Capture the cell that displays the provided text and extract its [x, y] central coordinate. 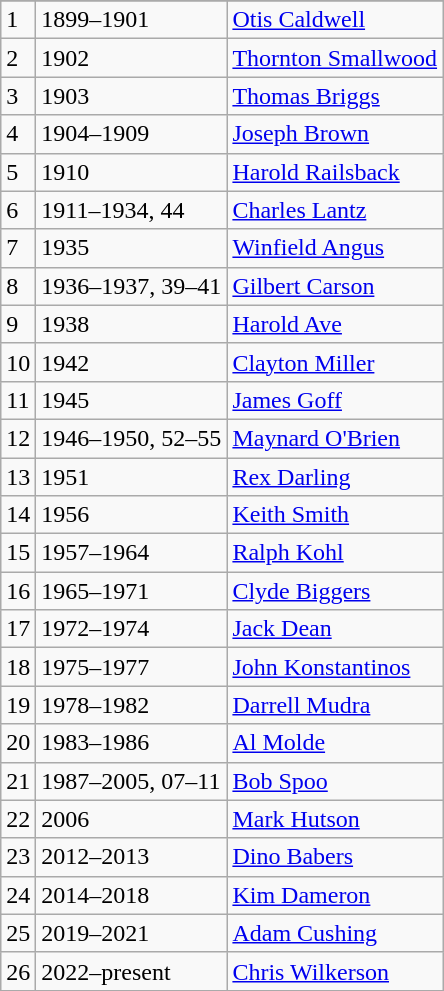
Clayton Miller [335, 362]
24 [18, 895]
21 [18, 781]
1936–1937, 39–41 [132, 286]
1972–1974 [132, 629]
1911–1934, 44 [132, 210]
1965–1971 [132, 591]
12 [18, 438]
1935 [132, 248]
1951 [132, 477]
1975–1977 [132, 667]
Gilbert Carson [335, 286]
John Konstantinos [335, 667]
Charles Lantz [335, 210]
2022–present [132, 971]
1956 [132, 515]
8 [18, 286]
5 [18, 172]
Al Molde [335, 743]
Clyde Biggers [335, 591]
1904–1909 [132, 134]
Harold Railsback [335, 172]
Thornton Smallwood [335, 58]
1902 [132, 58]
Darrell Mudra [335, 705]
1957–1964 [132, 553]
3 [18, 96]
Maynard O'Brien [335, 438]
9 [18, 324]
16 [18, 591]
17 [18, 629]
14 [18, 515]
Otis Caldwell [335, 20]
Keith Smith [335, 515]
23 [18, 857]
6 [18, 210]
10 [18, 362]
Chris Wilkerson [335, 971]
1945 [132, 400]
Kim Dameron [335, 895]
2014–2018 [132, 895]
Mark Hutson [335, 819]
1 [18, 20]
2012–2013 [132, 857]
11 [18, 400]
1946–1950, 52–55 [132, 438]
Winfield Angus [335, 248]
2019–2021 [132, 933]
15 [18, 553]
19 [18, 705]
18 [18, 667]
1899–1901 [132, 20]
Joseph Brown [335, 134]
1987–2005, 07–11 [132, 781]
Dino Babers [335, 857]
22 [18, 819]
1938 [132, 324]
1978–1982 [132, 705]
Rex Darling [335, 477]
4 [18, 134]
26 [18, 971]
Harold Ave [335, 324]
2 [18, 58]
Adam Cushing [335, 933]
Jack Dean [335, 629]
7 [18, 248]
25 [18, 933]
Ralph Kohl [335, 553]
Thomas Briggs [335, 96]
20 [18, 743]
1910 [132, 172]
1903 [132, 96]
1942 [132, 362]
James Goff [335, 400]
2006 [132, 819]
13 [18, 477]
1983–1986 [132, 743]
Bob Spoo [335, 781]
